Search for the cell housing the specified text and yield its (X, Y) center coordinate. 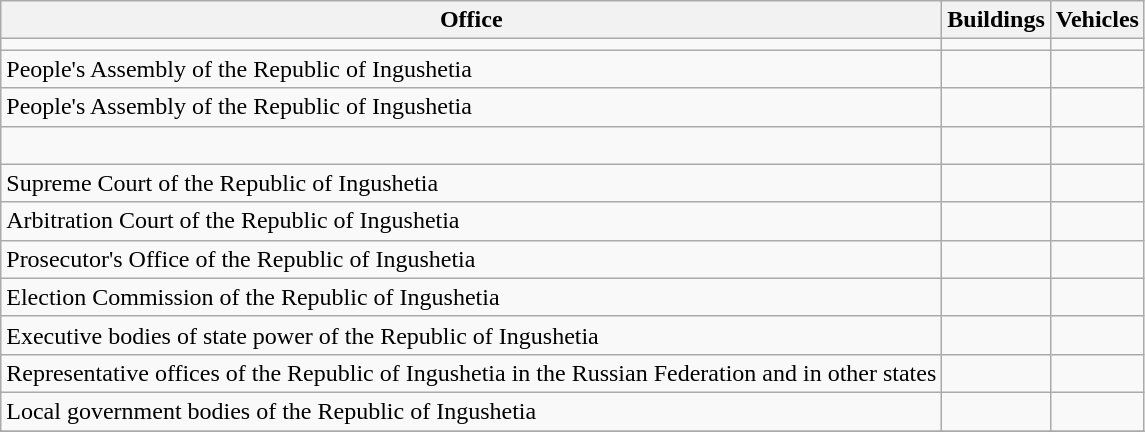
Office (472, 20)
Election Commission of the Republic of Ingushetia (472, 297)
Vehicles (1097, 20)
Local government bodies of the Republic of Ingushetia (472, 411)
Arbitration Court of the Republic of Ingushetia (472, 221)
Representative offices of the Republic of Ingushetia in the Russian Federation and in other states (472, 373)
Buildings (996, 20)
Prosecutor's Office of the Republic of Ingushetia (472, 259)
Executive bodies of state power of the Republic of Ingushetia (472, 335)
Supreme Court of the Republic of Ingushetia (472, 183)
